For the text-containing cell, return its midpoint in [X, Y] coordinate format. 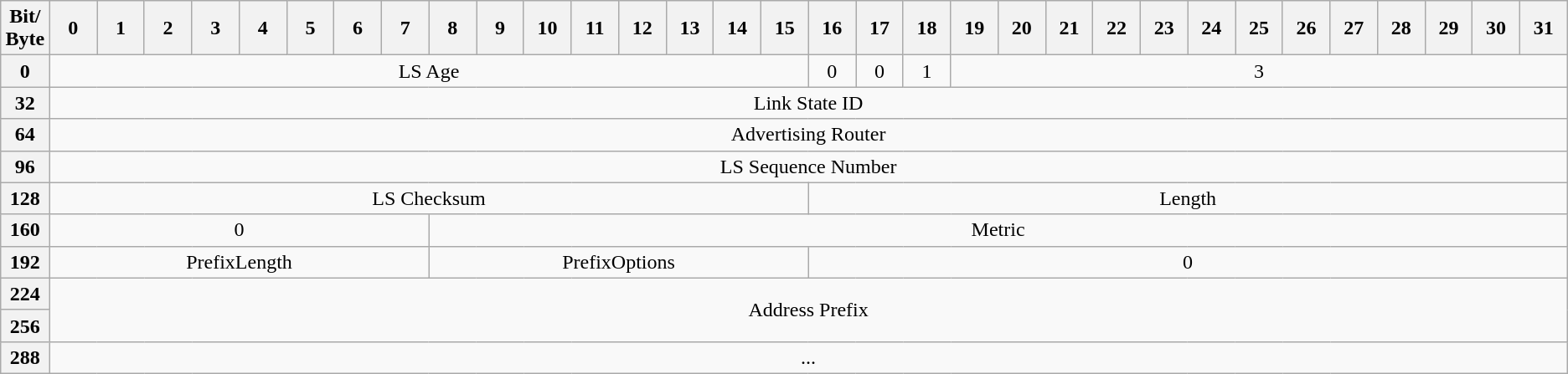
6 [358, 28]
128 [25, 198]
13 [690, 28]
15 [784, 28]
Address Prefix [808, 310]
288 [25, 357]
19 [975, 28]
24 [1211, 28]
9 [501, 28]
PrefixOptions [618, 262]
29 [1449, 28]
28 [1400, 28]
18 [926, 28]
11 [595, 28]
LS Age [429, 71]
4 [263, 28]
Metric [998, 230]
Bit/Byte [25, 28]
160 [25, 230]
2 [168, 28]
16 [833, 28]
17 [879, 28]
224 [25, 294]
PrefixLength [240, 262]
12 [642, 28]
23 [1164, 28]
7 [405, 28]
14 [737, 28]
LS Sequence Number [808, 167]
Length [1188, 198]
31 [1543, 28]
192 [25, 262]
5 [310, 28]
25 [1260, 28]
LS Checksum [429, 198]
96 [25, 167]
Advertising Router [808, 135]
22 [1117, 28]
21 [1069, 28]
20 [1022, 28]
32 [25, 103]
10 [548, 28]
Link State ID [808, 103]
... [808, 357]
8 [452, 28]
27 [1354, 28]
26 [1307, 28]
30 [1496, 28]
64 [25, 135]
256 [25, 325]
